Extract the [x, y] coordinate from the center of the cell holding the provided text.  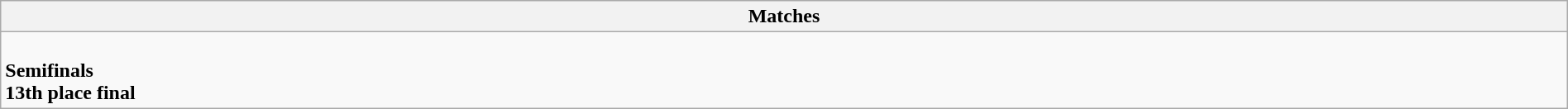
Semifinals 13th place final [784, 70]
Matches [784, 17]
